Extract the (X, Y) coordinate from the center of the cell holding the provided text.  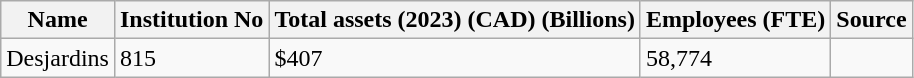
Institution No (191, 20)
815 (191, 58)
58,774 (735, 58)
Total assets (2023) (CAD) (Billions) (455, 20)
Employees (FTE) (735, 20)
Desjardins (58, 58)
$407 (455, 58)
Source (872, 20)
Name (58, 20)
